Output the (X, Y) coordinate of the center of the cell containing the given text.  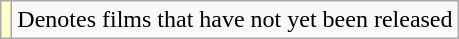
Denotes films that have not yet been released (235, 20)
